Find where the given text appears and provide that cell's center as (x, y) coordinate. 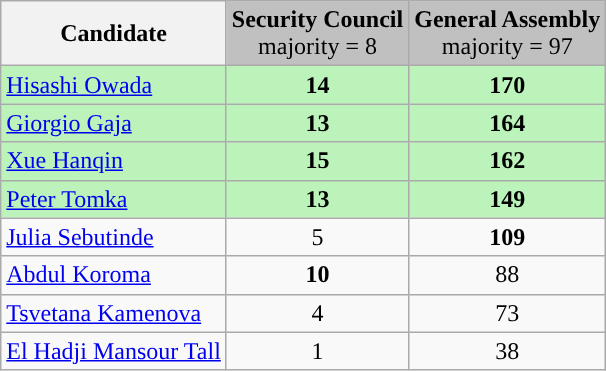
162 (508, 161)
Xue Hanqin (114, 161)
Abdul Koroma (114, 275)
10 (317, 275)
Tsvetana Kamenova (114, 313)
15 (317, 161)
38 (508, 351)
1 (317, 351)
149 (508, 199)
General Assembly majority = 97 (508, 34)
Peter Tomka (114, 199)
14 (317, 85)
109 (508, 237)
Security Council majority = 8 (317, 34)
Julia Sebutinde (114, 237)
Giorgio Gaja (114, 123)
El Hadji Mansour Tall (114, 351)
Candidate (114, 34)
164 (508, 123)
88 (508, 275)
73 (508, 313)
170 (508, 85)
Hisashi Owada (114, 85)
5 (317, 237)
4 (317, 313)
